From the cell containing the given text, extract its center point as [X, Y] coordinate. 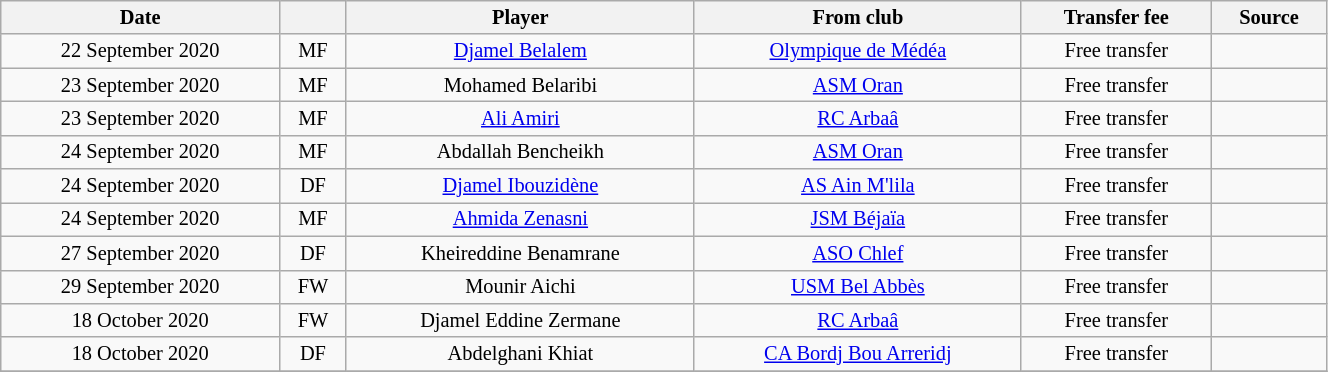
Ali Amiri [520, 118]
Djamel Eddine Zermane [520, 320]
Source [1270, 17]
27 September 2020 [140, 253]
JSM Béjaïa [858, 219]
Kheireddine Benamrane [520, 253]
29 September 2020 [140, 287]
Date [140, 17]
Transfer fee [1116, 17]
Abdallah Bencheikh [520, 152]
Mohamed Belaribi [520, 85]
Ahmida Zenasni [520, 219]
Djamel Ibouzidène [520, 186]
CA Bordj Bou Arreridj [858, 354]
Player [520, 17]
Abdelghani Khiat [520, 354]
ASO Chlef [858, 253]
AS Ain M'lila [858, 186]
Olympique de Médéa [858, 51]
USM Bel Abbès [858, 287]
Djamel Belalem [520, 51]
Mounir Aichi [520, 287]
22 September 2020 [140, 51]
From club [858, 17]
